Determine the [x, y] coordinate at the center of the cell enclosing the given text.  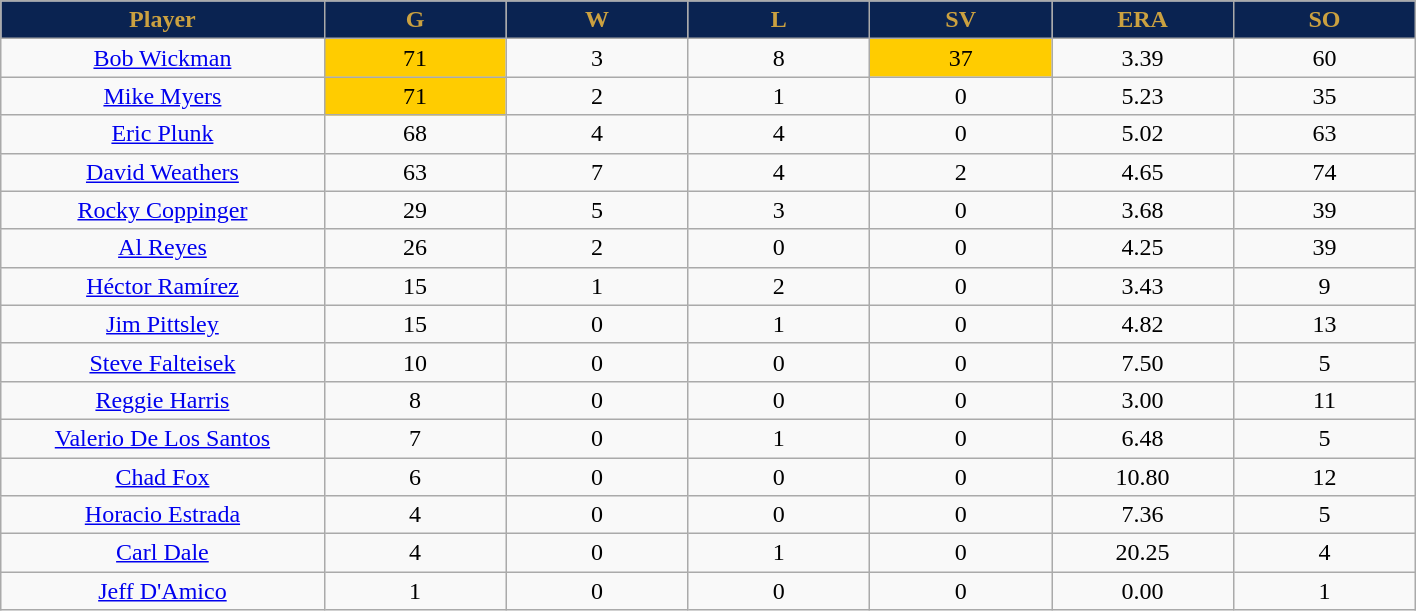
3.00 [1143, 400]
Eric Plunk [162, 134]
13 [1324, 324]
SV [961, 20]
Jim Pittsley [162, 324]
5.02 [1143, 134]
Valerio De Los Santos [162, 438]
37 [961, 58]
Steve Falteisek [162, 362]
0.00 [1143, 591]
Carl Dale [162, 553]
68 [415, 134]
4.25 [1143, 248]
Player [162, 20]
Bob Wickman [162, 58]
SO [1324, 20]
3.43 [1143, 286]
3.39 [1143, 58]
5.23 [1143, 96]
ERA [1143, 20]
6.48 [1143, 438]
Rocky Coppinger [162, 210]
35 [1324, 96]
Al Reyes [162, 248]
Chad Fox [162, 477]
6 [415, 477]
10 [415, 362]
26 [415, 248]
20.25 [1143, 553]
W [597, 20]
Jeff D'Amico [162, 591]
4.65 [1143, 172]
Reggie Harris [162, 400]
11 [1324, 400]
7.36 [1143, 515]
Horacio Estrada [162, 515]
Mike Myers [162, 96]
G [415, 20]
7.50 [1143, 362]
10.80 [1143, 477]
74 [1324, 172]
60 [1324, 58]
Héctor Ramírez [162, 286]
29 [415, 210]
9 [1324, 286]
David Weathers [162, 172]
12 [1324, 477]
L [779, 20]
4.82 [1143, 324]
3.68 [1143, 210]
